For the text-containing cell, return its midpoint in [X, Y] coordinate format. 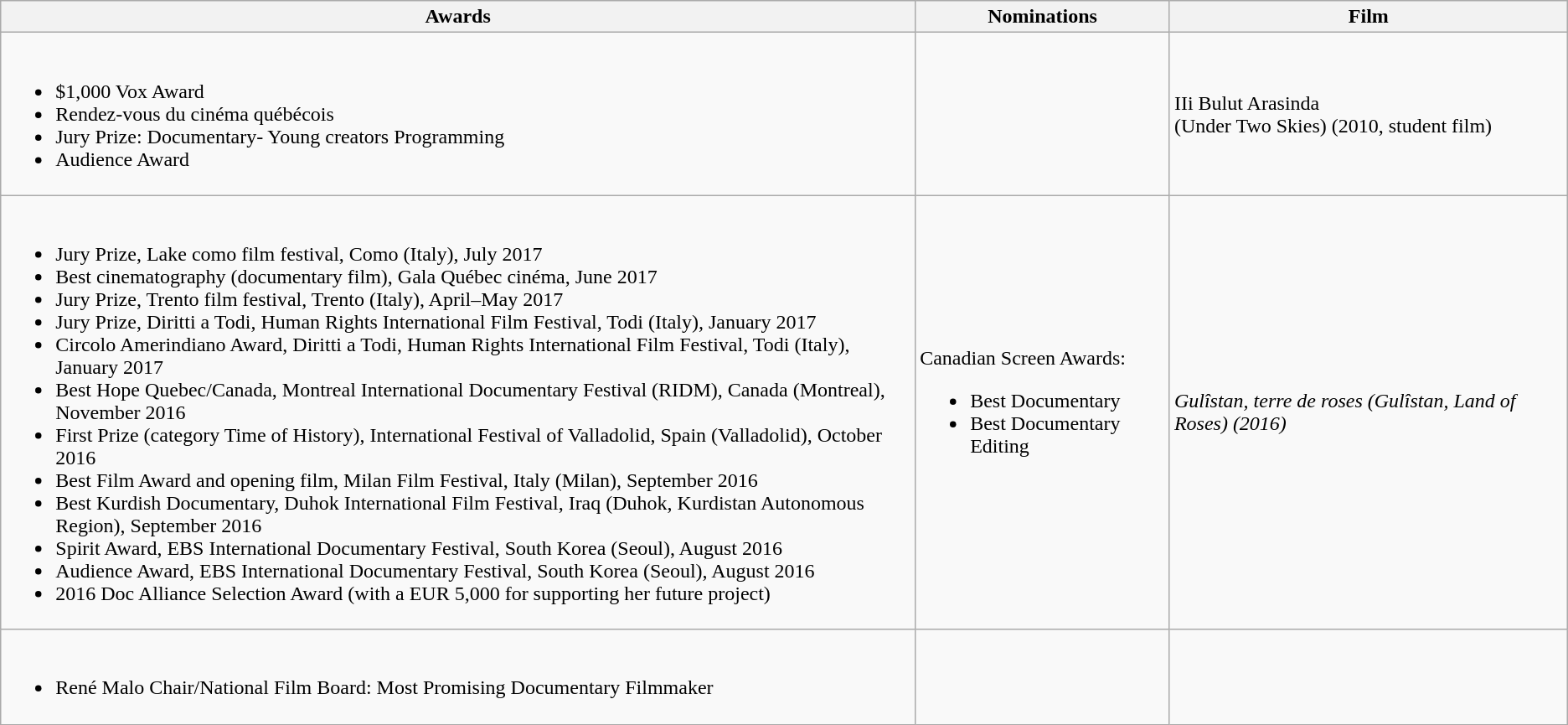
René Malo Chair/National Film Board: Most Promising Documentary Filmmaker [458, 677]
Canadian Screen Awards:Best DocumentaryBest Documentary Editing [1043, 412]
Film [1369, 17]
Awards [458, 17]
Nominations [1043, 17]
$1,000 Vox AwardRendez-vous du cinéma québécoisJury Prize: Documentary- Young creators ProgrammingAudience Award [458, 114]
Gulîstan, terre de roses (Gulîstan, Land of Roses) (2016) [1369, 412]
IIi Bulut Arasinda(Under Two Skies) (2010, student film) [1369, 114]
